Pinpoint the cell where the given text exists, returning its (X, Y) midpoint coordinate. 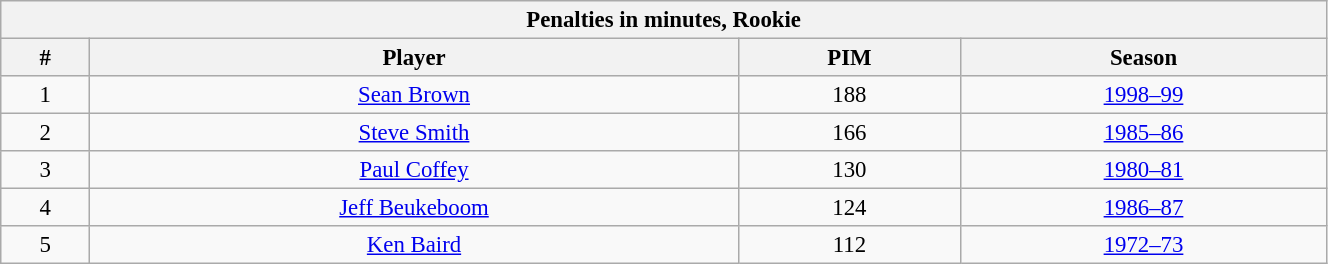
3 (46, 170)
1986–87 (1144, 208)
166 (849, 133)
188 (849, 95)
PIM (849, 58)
Jeff Beukeboom (414, 208)
130 (849, 170)
1 (46, 95)
2 (46, 133)
1980–81 (1144, 170)
1972–73 (1144, 245)
# (46, 58)
4 (46, 208)
Steve Smith (414, 133)
Penalties in minutes, Rookie (664, 20)
5 (46, 245)
Ken Baird (414, 245)
Sean Brown (414, 95)
1985–86 (1144, 133)
Player (414, 58)
112 (849, 245)
Season (1144, 58)
Paul Coffey (414, 170)
1998–99 (1144, 95)
124 (849, 208)
